Output the [X, Y] coordinate of the center of the cell containing the given text.  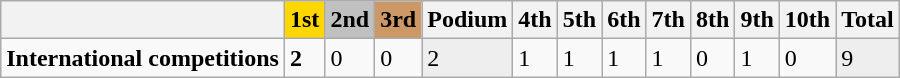
7th [668, 20]
1st [304, 20]
10th [807, 20]
9 [868, 58]
5th [579, 20]
8th [712, 20]
Podium [468, 20]
2nd [350, 20]
6th [624, 20]
3rd [398, 20]
4th [535, 20]
Total [868, 20]
9th [757, 20]
International competitions [143, 58]
